Extract the (X, Y) coordinate from the center of the cell holding the provided text.  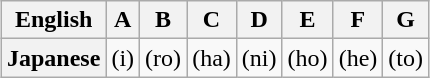
C (212, 20)
English (53, 20)
E (308, 20)
(i) (123, 58)
(he) (358, 58)
(ho) (308, 58)
(to) (406, 58)
A (123, 20)
(ha) (212, 58)
B (164, 20)
Japanese (53, 58)
D (259, 20)
G (406, 20)
(ni) (259, 58)
(ro) (164, 58)
F (358, 20)
